Return (X, Y) of the center of cell containing provided text 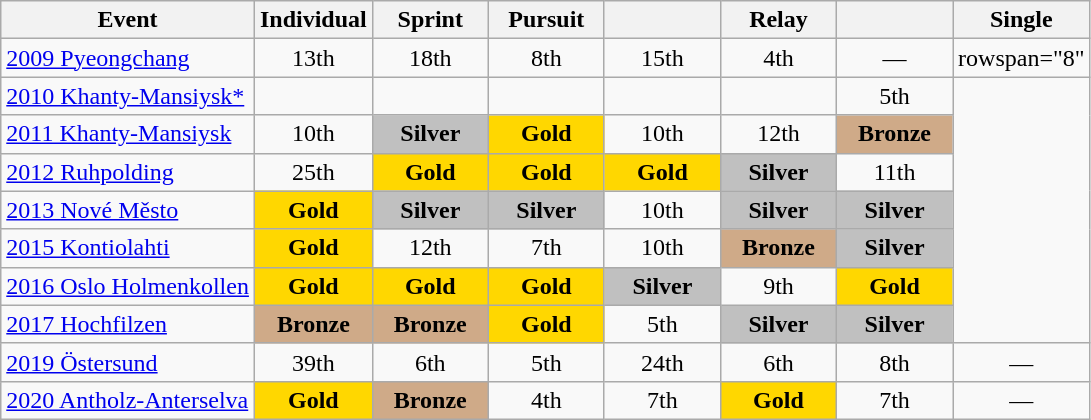
2017 Hochfilzen (128, 324)
Relay (778, 20)
Sprint (430, 20)
9th (778, 286)
13th (313, 58)
11th (895, 172)
2010 Khanty-Mansiysk* (128, 96)
2016 Oslo Holmenkollen (128, 286)
Event (128, 20)
2009 Pyeongchang (128, 58)
25th (313, 172)
rowspan="8" (1022, 58)
2015 Kontiolahti (128, 248)
Pursuit (546, 20)
2019 Östersund (128, 362)
2020 Antholz-Anterselva (128, 400)
15th (662, 58)
2012 Ruhpolding (128, 172)
18th (430, 58)
2011 Khanty-Mansiysk (128, 134)
39th (313, 362)
Individual (313, 20)
24th (662, 362)
Single (1022, 20)
2013 Nové Město (128, 210)
